Locate the cell with the specified text and output its [X, Y] center coordinate. 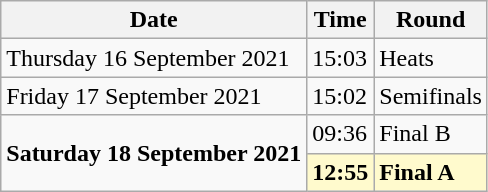
Round [431, 20]
09:36 [340, 134]
12:55 [340, 172]
Semifinals [431, 96]
Friday 17 September 2021 [154, 96]
Date [154, 20]
15:02 [340, 96]
Final A [431, 172]
Time [340, 20]
Heats [431, 58]
15:03 [340, 58]
Thursday 16 September 2021 [154, 58]
Final B [431, 134]
Saturday 18 September 2021 [154, 153]
